For the text-containing cell, return its midpoint in [X, Y] coordinate format. 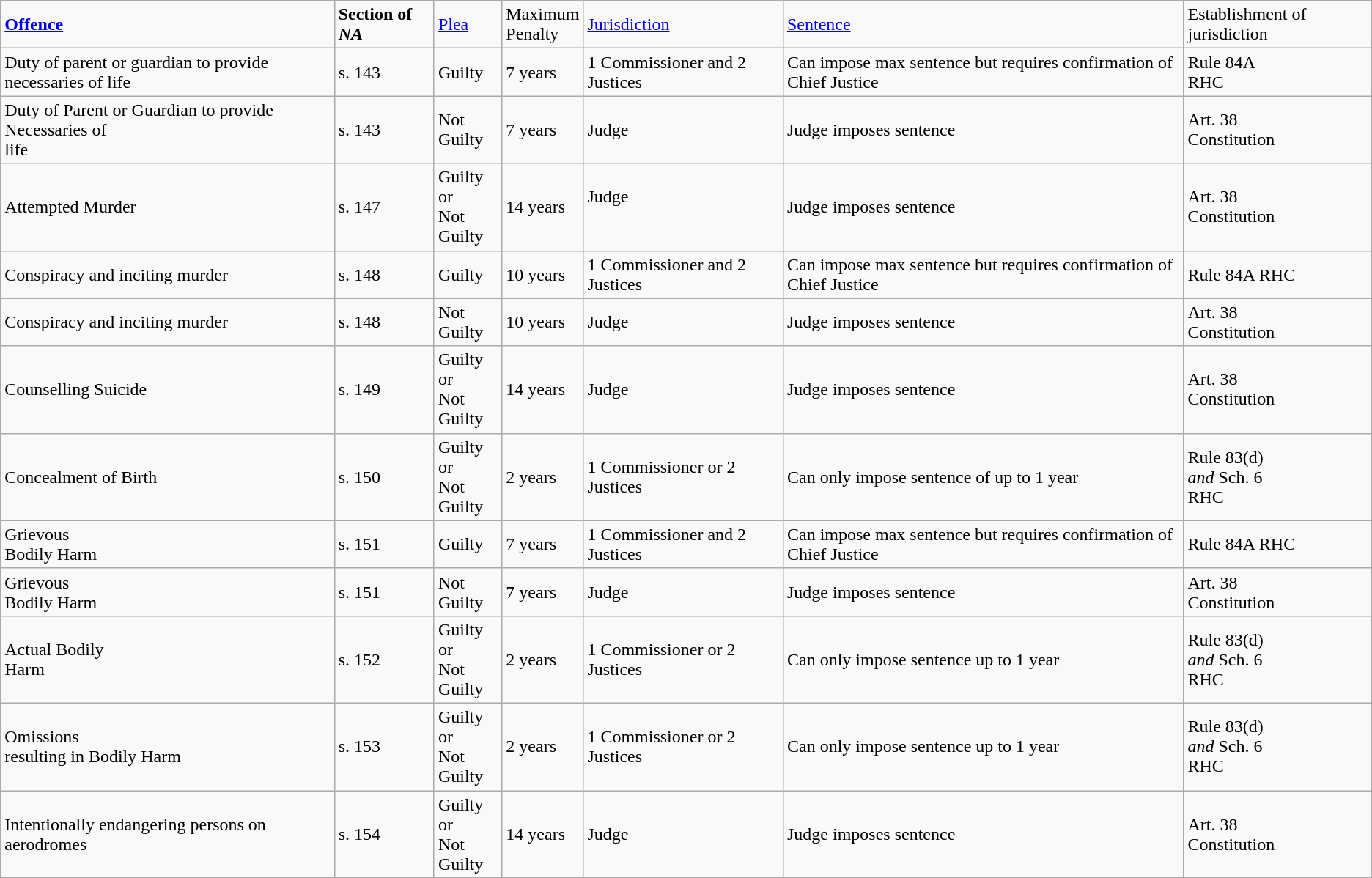
Duty of Parent or Guardian to provide Necessaries oflife [167, 130]
s. 150 [384, 476]
Plea [468, 25]
s. 152 [384, 660]
MaximumPenalty [542, 25]
Jurisdiction [683, 25]
Concealment of Birth [167, 476]
Offence [167, 25]
Can only impose sentence of up to 1 year [983, 476]
Actual BodilyHarm [167, 660]
Rule 84ARHC [1277, 72]
Intentionally endangering persons on aerodromes [167, 834]
Counselling Suicide [167, 390]
Establishment of jurisdiction [1277, 25]
Omissionsresulting in Bodily Harm [167, 746]
s. 154 [384, 834]
s. 153 [384, 746]
s. 147 [384, 207]
Attempted Murder [167, 207]
Duty of parent or guardian to provide necessaries of life [167, 72]
s. 149 [384, 390]
Sentence [983, 25]
Section of NA [384, 25]
